For the text-containing cell, return its midpoint in [x, y] coordinate format. 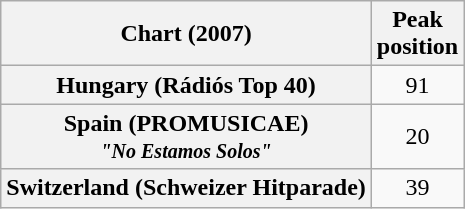
Peakposition [417, 34]
Spain (PROMUSICAE)"No Estamos Solos" [186, 136]
20 [417, 136]
39 [417, 188]
91 [417, 85]
Hungary (Rádiós Top 40) [186, 85]
Chart (2007) [186, 34]
Switzerland (Schweizer Hitparade) [186, 188]
